For the text-containing cell, return its midpoint in (x, y) coordinate format. 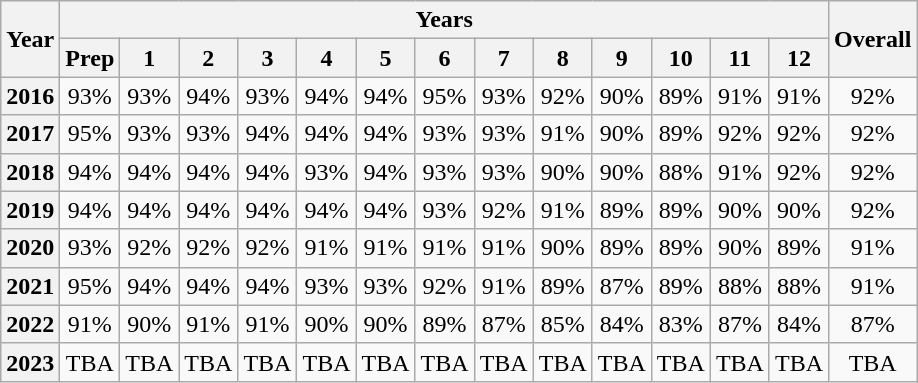
11 (740, 58)
2021 (30, 286)
2018 (30, 172)
3 (268, 58)
2017 (30, 134)
2022 (30, 324)
Prep (90, 58)
2016 (30, 96)
2023 (30, 362)
7 (504, 58)
12 (798, 58)
10 (680, 58)
Years (444, 20)
83% (680, 324)
Overall (873, 39)
6 (444, 58)
2 (208, 58)
4 (326, 58)
2020 (30, 248)
85% (562, 324)
Year (30, 39)
9 (622, 58)
5 (386, 58)
2019 (30, 210)
1 (150, 58)
8 (562, 58)
